Locate the cell with the specified text and output its [X, Y] center coordinate. 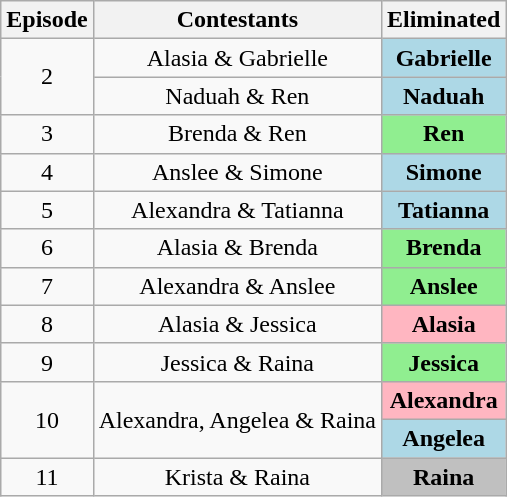
2 [47, 77]
9 [47, 362]
Alasia & Jessica [237, 324]
Tatianna [443, 210]
Alasia & Brenda [237, 248]
Krista & Raina [237, 477]
Episode [47, 20]
Alasia & Gabrielle [237, 58]
8 [47, 324]
11 [47, 477]
Naduah [443, 96]
5 [47, 210]
4 [47, 172]
10 [47, 419]
Simone [443, 172]
Alexandra & Tatianna [237, 210]
Alexandra [443, 400]
7 [47, 286]
Jessica [443, 362]
Anslee & Simone [237, 172]
Jessica & Raina [237, 362]
Gabrielle [443, 58]
Brenda [443, 248]
Alexandra & Anslee [237, 286]
Anslee [443, 286]
Eliminated [443, 20]
Naduah & Ren [237, 96]
Brenda & Ren [237, 134]
Angelea [443, 438]
Alasia [443, 324]
Contestants [237, 20]
Alexandra, Angelea & Raina [237, 419]
3 [47, 134]
6 [47, 248]
Ren [443, 134]
Raina [443, 477]
